Capture the cell that displays the provided text and extract its (X, Y) central coordinate. 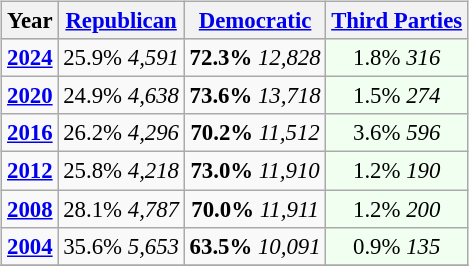
2008 (30, 209)
73.6% 13,718 (255, 96)
70.2% 11,512 (255, 133)
63.5% 10,091 (255, 246)
35.6% 5,653 (121, 246)
0.9% 135 (397, 246)
26.2% 4,296 (121, 133)
1.2% 200 (397, 209)
1.8% 316 (397, 58)
25.9% 4,591 (121, 58)
Third Parties (397, 21)
Republican (121, 21)
3.6% 596 (397, 133)
2020 (30, 96)
2016 (30, 133)
2004 (30, 246)
24.9% 4,638 (121, 96)
Democratic (255, 21)
1.2% 190 (397, 171)
28.1% 4,787 (121, 209)
Year (30, 21)
70.0% 11,911 (255, 209)
1.5% 274 (397, 96)
25.8% 4,218 (121, 171)
72.3% 12,828 (255, 58)
2012 (30, 171)
73.0% 11,910 (255, 171)
2024 (30, 58)
